Identify which cell holds the provided text, then report its (x, y) central coordinate. 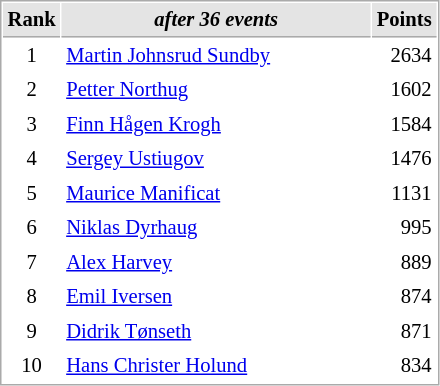
7 (32, 262)
Hans Christer Holund (216, 366)
10 (32, 366)
Rank (32, 20)
889 (404, 262)
6 (32, 228)
995 (404, 228)
4 (32, 158)
Didrik Tønseth (216, 332)
1 (32, 56)
1584 (404, 124)
1476 (404, 158)
3 (32, 124)
Points (404, 20)
1131 (404, 194)
after 36 events (216, 20)
Petter Northug (216, 90)
Emil Iversen (216, 296)
2 (32, 90)
Sergey Ustiugov (216, 158)
5 (32, 194)
2634 (404, 56)
9 (32, 332)
Maurice Manificat (216, 194)
834 (404, 366)
Martin Johnsrud Sundby (216, 56)
Alex Harvey (216, 262)
871 (404, 332)
874 (404, 296)
1602 (404, 90)
Niklas Dyrhaug (216, 228)
8 (32, 296)
Finn Hågen Krogh (216, 124)
